Provide the [X, Y] coordinate of the cell's center where the given text is located.  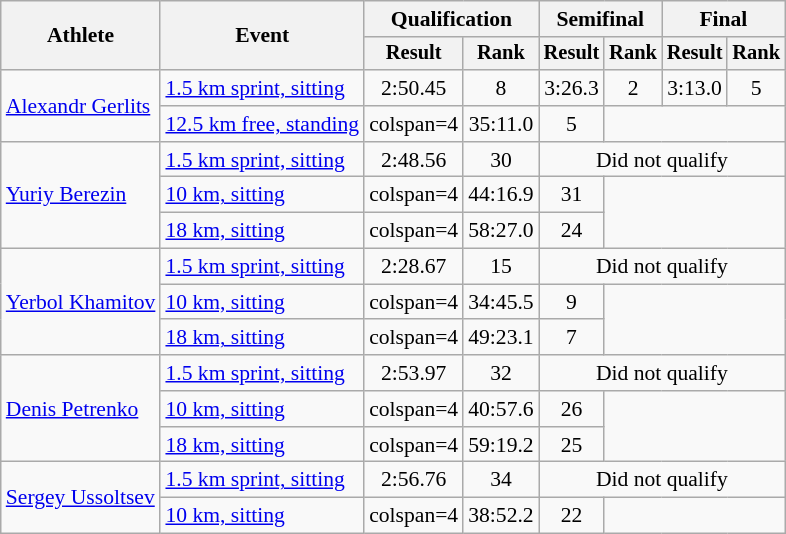
2:50.45 [414, 88]
30 [500, 160]
25 [572, 445]
7 [572, 338]
3:26.3 [572, 88]
35:11.0 [500, 124]
9 [572, 302]
32 [500, 373]
22 [572, 516]
2:56.76 [414, 480]
Denis Petrenko [81, 408]
2:53.97 [414, 373]
Event [262, 36]
49:23.1 [500, 338]
Yuriy Berezin [81, 196]
34 [500, 480]
Athlete [81, 36]
26 [572, 409]
59:19.2 [500, 445]
Yerbol Khamitov [81, 302]
12.5 km free, standing [262, 124]
2:48.56 [414, 160]
15 [500, 267]
44:16.9 [500, 195]
2 [633, 88]
Final [724, 19]
40:57.6 [500, 409]
Qualification [452, 19]
Semifinal [600, 19]
38:52.2 [500, 516]
34:45.5 [500, 302]
Sergey Ussoltsev [81, 498]
3:13.0 [695, 88]
Alexandr Gerlits [81, 106]
31 [572, 195]
24 [572, 231]
58:27.0 [500, 231]
2:28.67 [414, 267]
8 [500, 88]
